Provide the (X, Y) coordinate of the cell's center where the given text is located.  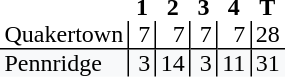
28 (267, 35)
11 (234, 63)
Quakertown (64, 35)
Pennridge (64, 63)
14 (172, 63)
31 (267, 63)
